Return the [X, Y] coordinate for the center point of the cell that contains the specified text.  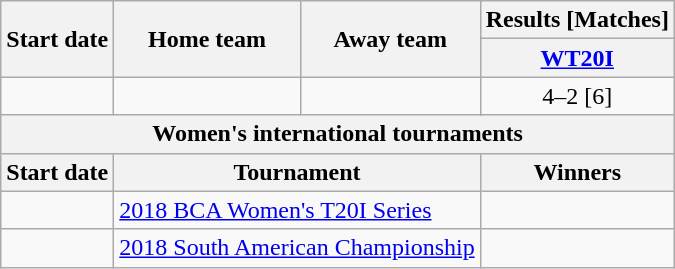
Away team [390, 39]
Women's international tournaments [338, 134]
2018 BCA Women's T20I Series [297, 210]
Home team [207, 39]
Tournament [297, 172]
4–2 [6] [577, 96]
Winners [577, 172]
2018 South American Championship [297, 248]
Results [Matches] [577, 20]
WT20I [577, 58]
